Output the [X, Y] coordinate of the center of the cell containing the given text.  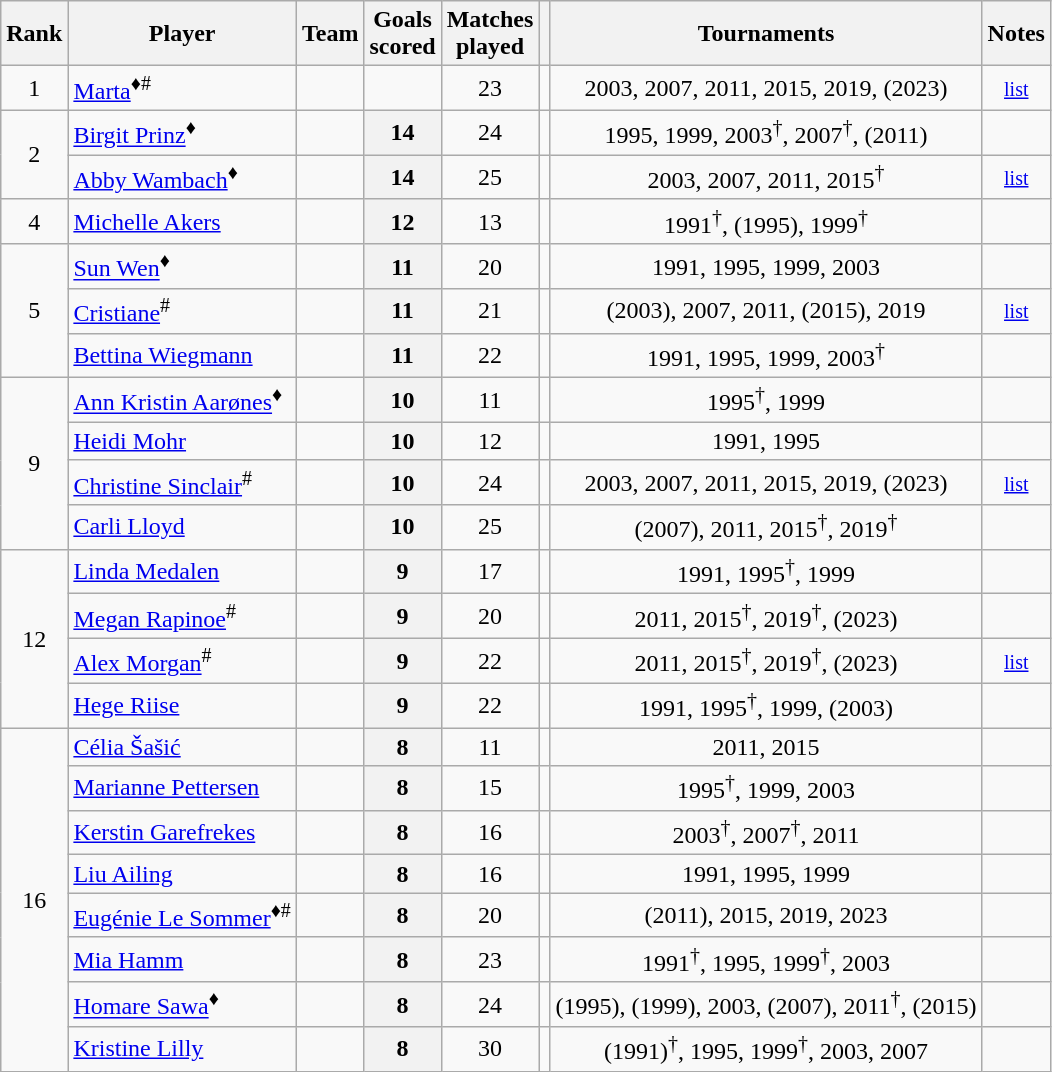
Kristine Lilly [182, 1050]
15 [490, 788]
1995, 1999, 2003†, 2007†, (2011) [766, 132]
1991†, 1995, 1999†, 2003 [766, 960]
1991, 1995 [766, 441]
Marta♦# [182, 88]
2003, 2007, 2011, 2015† [766, 178]
Mia Hamm [182, 960]
Tournaments [766, 34]
21 [490, 312]
1995†, 1999 [766, 400]
Alex Morgan# [182, 662]
Notes [1016, 34]
1991, 1995†, 1999, (2003) [766, 706]
Heidi Mohr [182, 441]
5 [34, 311]
Player [182, 34]
Ann Kristin Aarønes♦ [182, 400]
(1991)†, 1995, 1999†, 2003, 2007 [766, 1050]
Linda Medalen [182, 572]
30 [490, 1050]
Rank [34, 34]
2011, 2015 [766, 747]
Michelle Akers [182, 222]
1991, 1995, 1999 [766, 874]
1991, 1995, 1999, 2003† [766, 356]
Liu Ailing [182, 874]
1 [34, 88]
(1995), (1999), 2003, (2007), 2011†, (2015) [766, 1004]
Célia Šašić [182, 747]
Megan Rapinoe# [182, 616]
1995†, 1999, 2003 [766, 788]
Christine Sinclair# [182, 482]
Matchesplayed [490, 34]
Bettina Wiegmann [182, 356]
17 [490, 572]
Birgit Prinz♦ [182, 132]
Team [330, 34]
(2011), 2015, 2019, 2023 [766, 916]
1991†, (1995), 1999† [766, 222]
Marianne Pettersen [182, 788]
Hege Riise [182, 706]
2 [34, 154]
Goalsscored [402, 34]
Sun Wen♦ [182, 266]
Eugénie Le Sommer♦# [182, 916]
1991, 1995, 1999, 2003 [766, 266]
Homare Sawa♦ [182, 1004]
Cristiane# [182, 312]
Carli Lloyd [182, 528]
Kerstin Garefrekes [182, 832]
(2003), 2007, 2011, (2015), 2019 [766, 312]
Abby Wambach♦ [182, 178]
1991, 1995†, 1999 [766, 572]
13 [490, 222]
2003†, 2007†, 2011 [766, 832]
4 [34, 222]
(2007), 2011, 2015†, 2019† [766, 528]
